For the text-containing cell, return its midpoint in [X, Y] coordinate format. 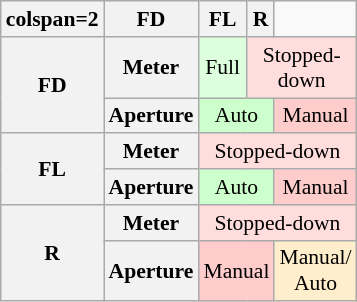
Manual/ Auto [315, 270]
colspan=2 [52, 19]
Full [222, 68]
